Pinpoint the cell where the given text exists, returning its [X, Y] midpoint coordinate. 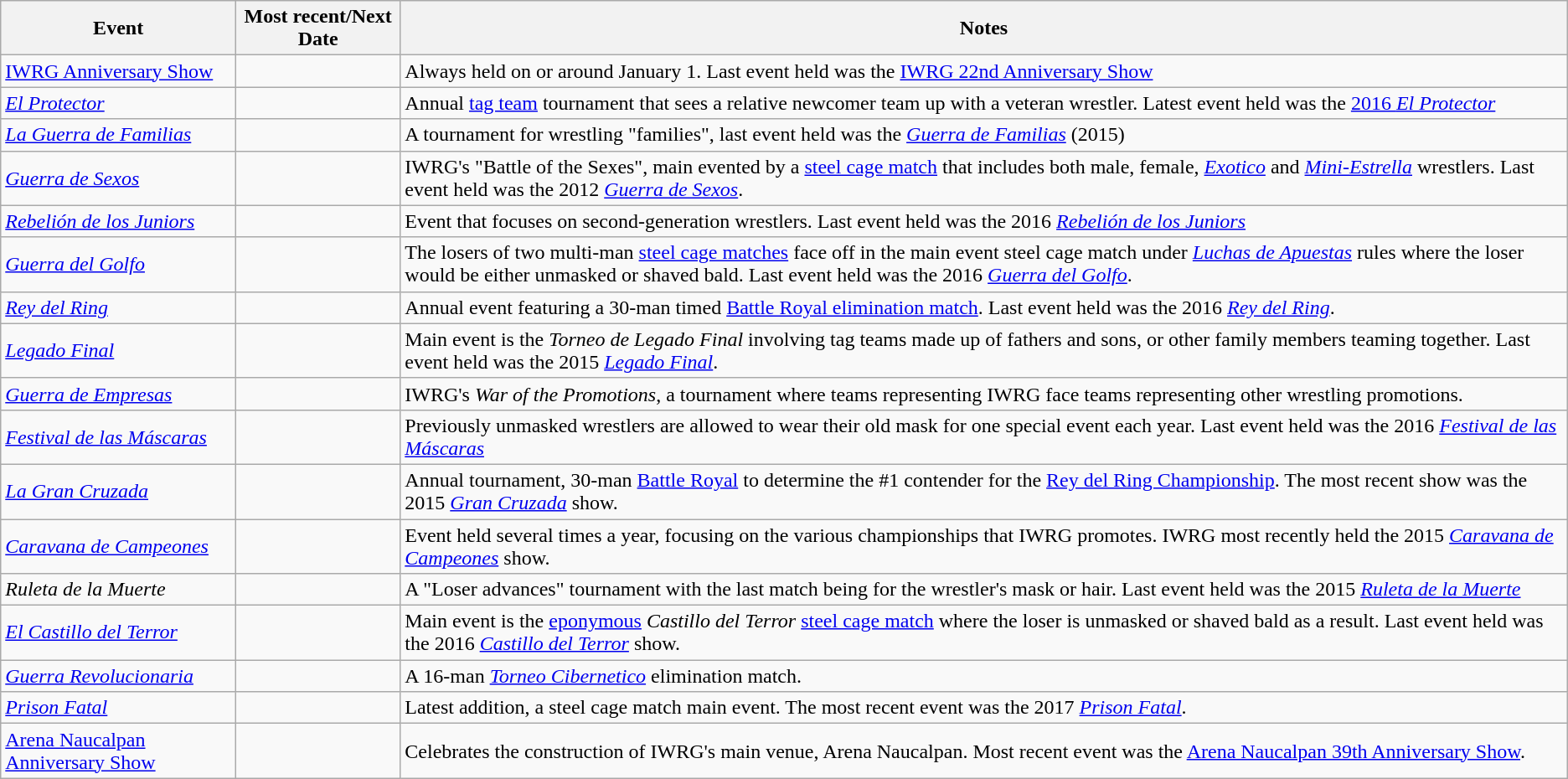
Celebrates the construction of IWRG's main venue, Arena Naucalpan. Most recent event was the Arena Naucalpan 39th Anniversary Show. [983, 751]
Annual tag team tournament that sees a relative newcomer team up with a veteran wrestler. Latest event held was the 2016 El Protector [983, 103]
Ruleta de la Muerte [119, 590]
Annual event featuring a 30-man timed Battle Royal elimination match. Last event held was the 2016 Rey del Ring. [983, 307]
A "Loser advances" tournament with the last match being for the wrestler's mask or hair. Last event held was the 2015 Ruleta de la Muerte [983, 590]
La Gran Cruzada [119, 491]
A tournament for wrestling "families", last event held was the Guerra de Familias (2015) [983, 135]
El Castillo del Terror [119, 633]
La Guerra de Familias [119, 135]
Event [119, 28]
Legado Final [119, 350]
Guerra Revolucionaria [119, 676]
IWRG's War of the Promotions, a tournament where teams representing IWRG face teams representing other wrestling promotions. [983, 394]
Latest addition, a steel cage match main event. The most recent event was the 2017 Prison Fatal. [983, 708]
A 16-man Torneo Cibernetico elimination match. [983, 676]
IWRG Anniversary Show [119, 71]
Festival de las Máscaras [119, 437]
Prison Fatal [119, 708]
Event that focuses on second-generation wrestlers. Last event held was the 2016 Rebelión de los Juniors [983, 221]
Guerra del Golfo [119, 265]
Rey del Ring [119, 307]
Notes [983, 28]
Rebelión de los Juniors [119, 221]
Caravana de Campeones [119, 546]
Arena Naucalpan Anniversary Show [119, 751]
Most recent/Next Date [318, 28]
Always held on or around January 1. Last event held was the IWRG 22nd Anniversary Show [983, 71]
El Protector [119, 103]
Guerra de Sexos [119, 178]
Guerra de Empresas [119, 394]
